Find where the given text appears and provide that cell's center as (X, Y) coordinate. 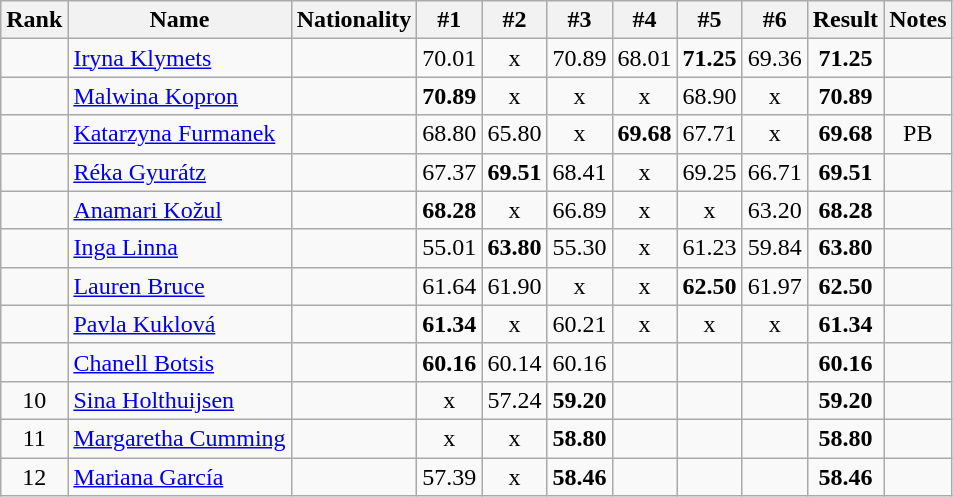
#2 (514, 20)
10 (34, 400)
66.89 (580, 210)
55.01 (450, 248)
68.80 (450, 134)
Nationality (354, 20)
66.71 (774, 172)
#6 (774, 20)
68.90 (710, 96)
Malwina Kopron (180, 96)
#5 (710, 20)
Margaretha Cumming (180, 438)
61.90 (514, 286)
67.37 (450, 172)
Katarzyna Furmanek (180, 134)
61.23 (710, 248)
68.41 (580, 172)
59.84 (774, 248)
Sina Holthuijsen (180, 400)
Pavla Kuklová (180, 324)
Inga Linna (180, 248)
61.97 (774, 286)
Mariana García (180, 477)
55.30 (580, 248)
Anamari Kožul (180, 210)
61.64 (450, 286)
69.36 (774, 58)
Name (180, 20)
#3 (580, 20)
Réka Gyurátz (180, 172)
63.20 (774, 210)
69.25 (710, 172)
57.24 (514, 400)
67.71 (710, 134)
Rank (34, 20)
Lauren Bruce (180, 286)
Iryna Klymets (180, 58)
PB (918, 134)
65.80 (514, 134)
70.01 (450, 58)
#1 (450, 20)
68.01 (644, 58)
60.21 (580, 324)
57.39 (450, 477)
Result (845, 20)
12 (34, 477)
11 (34, 438)
#4 (644, 20)
Chanell Botsis (180, 362)
Notes (918, 20)
60.14 (514, 362)
